Find where the given text appears and provide that cell's center as [X, Y] coordinate. 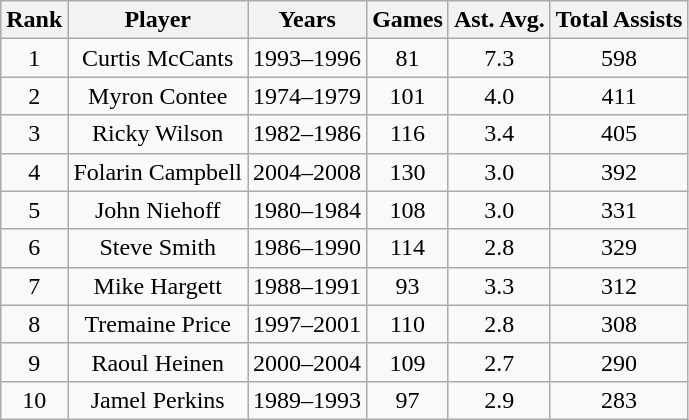
3 [34, 134]
1989–1993 [308, 400]
405 [619, 134]
4.0 [499, 96]
8 [34, 324]
Folarin Campbell [158, 172]
81 [408, 58]
Tremaine Price [158, 324]
Player [158, 20]
598 [619, 58]
411 [619, 96]
10 [34, 400]
109 [408, 362]
2.7 [499, 362]
9 [34, 362]
7.3 [499, 58]
283 [619, 400]
1980–1984 [308, 210]
3.3 [499, 286]
2.9 [499, 400]
3.4 [499, 134]
4 [34, 172]
Years [308, 20]
114 [408, 248]
2 [34, 96]
7 [34, 286]
Jamel Perkins [158, 400]
Total Assists [619, 20]
392 [619, 172]
Ricky Wilson [158, 134]
290 [619, 362]
329 [619, 248]
5 [34, 210]
1974–1979 [308, 96]
1988–1991 [308, 286]
6 [34, 248]
2000–2004 [308, 362]
Mike Hargett [158, 286]
Curtis McCants [158, 58]
101 [408, 96]
331 [619, 210]
1997–2001 [308, 324]
1982–1986 [308, 134]
Games [408, 20]
130 [408, 172]
312 [619, 286]
John Niehoff [158, 210]
2004–2008 [308, 172]
93 [408, 286]
110 [408, 324]
1986–1990 [308, 248]
116 [408, 134]
308 [619, 324]
1 [34, 58]
Ast. Avg. [499, 20]
Rank [34, 20]
1993–1996 [308, 58]
108 [408, 210]
97 [408, 400]
Raoul Heinen [158, 362]
Steve Smith [158, 248]
Myron Contee [158, 96]
